Locate the cell with the specified text and output its (X, Y) center coordinate. 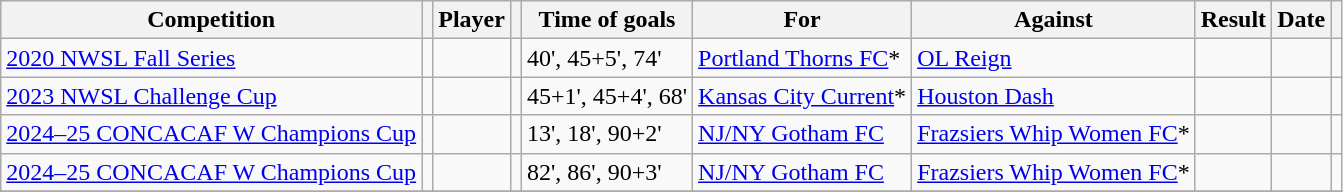
Result (1233, 20)
2023 NWSL Challenge Cup (212, 96)
Competition (212, 20)
82', 86', 90+3' (606, 172)
Portland Thorns FC* (802, 58)
Time of goals (606, 20)
45+1', 45+4', 68' (606, 96)
2020 NWSL Fall Series (212, 58)
Against (1054, 20)
Date (1302, 20)
40', 45+5', 74' (606, 58)
For (802, 20)
OL Reign (1054, 58)
Houston Dash (1054, 96)
13', 18', 90+2' (606, 134)
Player (472, 20)
Kansas City Current* (802, 96)
